Capture the cell that displays the provided text and extract its (X, Y) central coordinate. 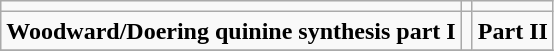
Woodward/Doering quinine synthesis part I (231, 31)
Part II (512, 31)
